Capture the cell that displays the provided text and extract its [X, Y] central coordinate. 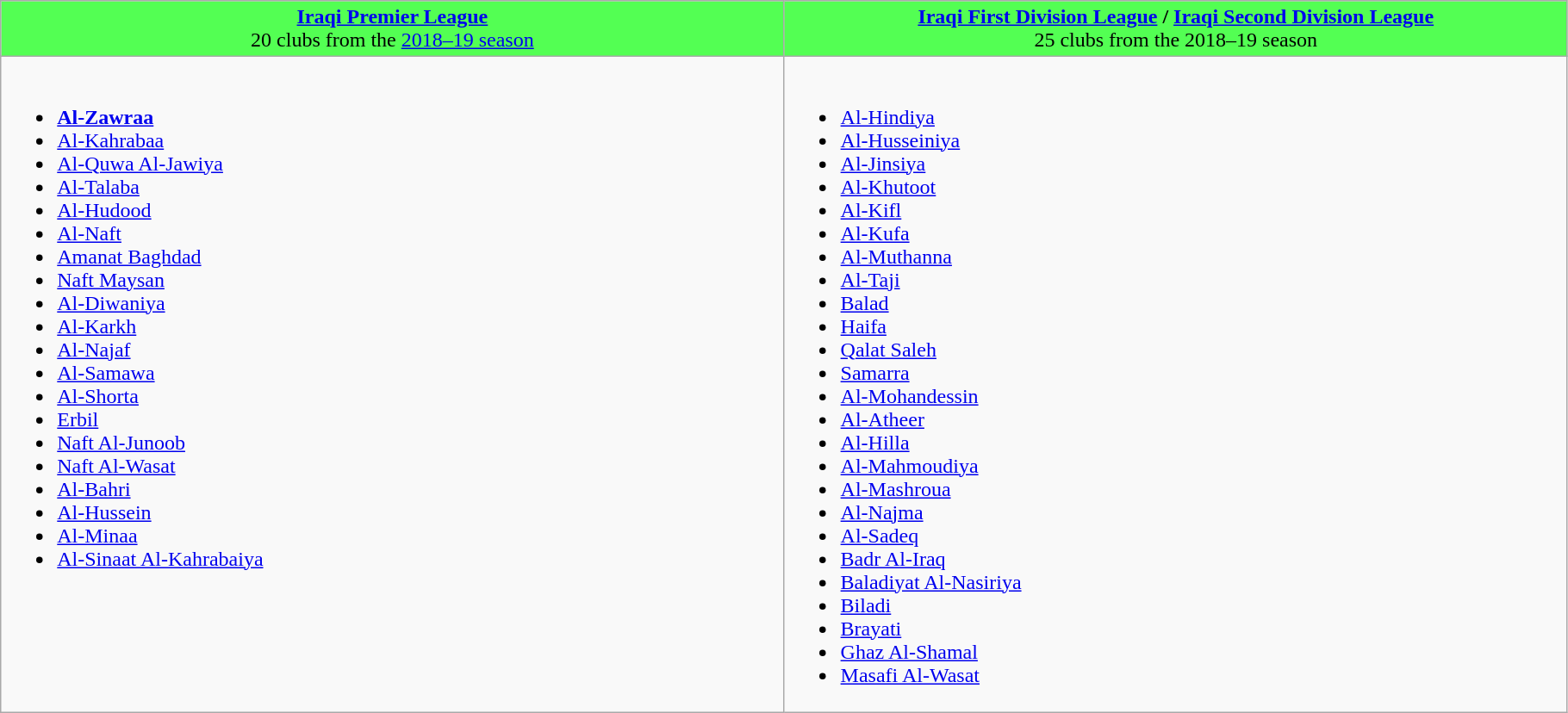
Iraqi Premier League 20 clubs from the 2018–19 season [393, 29]
Iraqi First Division League / Iraqi Second Division League 25 clubs from the 2018–19 season [1175, 29]
